Extract the [x, y] coordinate from the center of the cell holding the provided text.  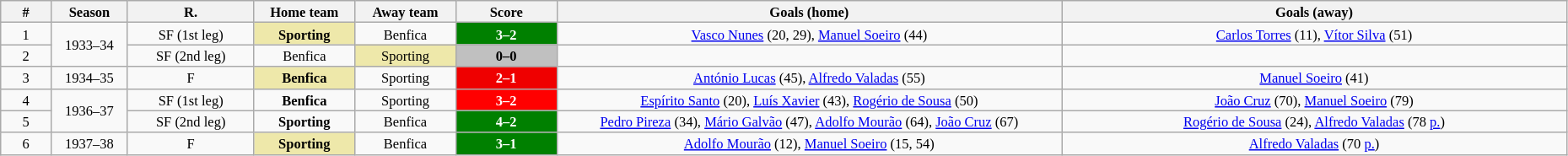
Goals (home) [810, 12]
2–1 [506, 78]
1934–35 [89, 78]
Manuel Soeiro (41) [1314, 78]
4 [26, 100]
Carlos Torres (11), Vítor Silva (51) [1314, 34]
Pedro Pireza (34), Mário Galvão (47), Adolfo Mourão (64), João Cruz (67) [810, 121]
0–0 [506, 56]
1 [26, 34]
1933–34 [89, 45]
Goals (away) [1314, 12]
Espírito Santo (20), Luís Xavier (43), Rogério de Sousa (50) [810, 100]
1936–37 [89, 110]
Score [506, 12]
Adolfo Mourão (12), Manuel Soeiro (15, 54) [810, 143]
João Cruz (70), Manuel Soeiro (79) [1314, 100]
# [26, 12]
António Lucas (45), Alfredo Valadas (55) [810, 78]
Alfredo Valadas (70 p.) [1314, 143]
Vasco Nunes (20, 29), Manuel Soeiro (44) [810, 34]
2 [26, 56]
Rogério de Sousa (24), Alfredo Valadas (78 p.) [1314, 121]
Home team [304, 12]
3–1 [506, 143]
Season [89, 12]
6 [26, 143]
1937–38 [89, 143]
3 [26, 78]
5 [26, 121]
4–2 [506, 121]
Away team [406, 12]
R. [191, 12]
